For the text-containing cell, return its midpoint in [X, Y] coordinate format. 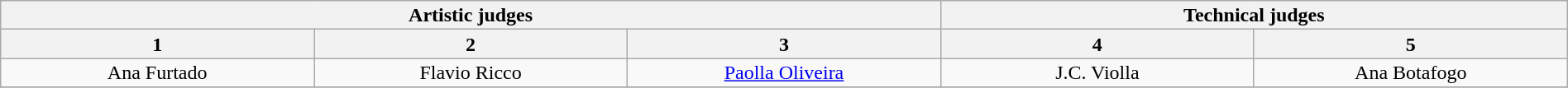
3 [784, 44]
1 [157, 44]
2 [471, 44]
Artistic judges [471, 15]
Ana Furtado [157, 72]
J.C. Violla [1097, 72]
5 [1411, 44]
Technical judges [1254, 15]
Flavio Ricco [471, 72]
4 [1097, 44]
Paolla Oliveira [784, 72]
Ana Botafogo [1411, 72]
